Pinpoint the cell where the given text exists, returning its (x, y) midpoint coordinate. 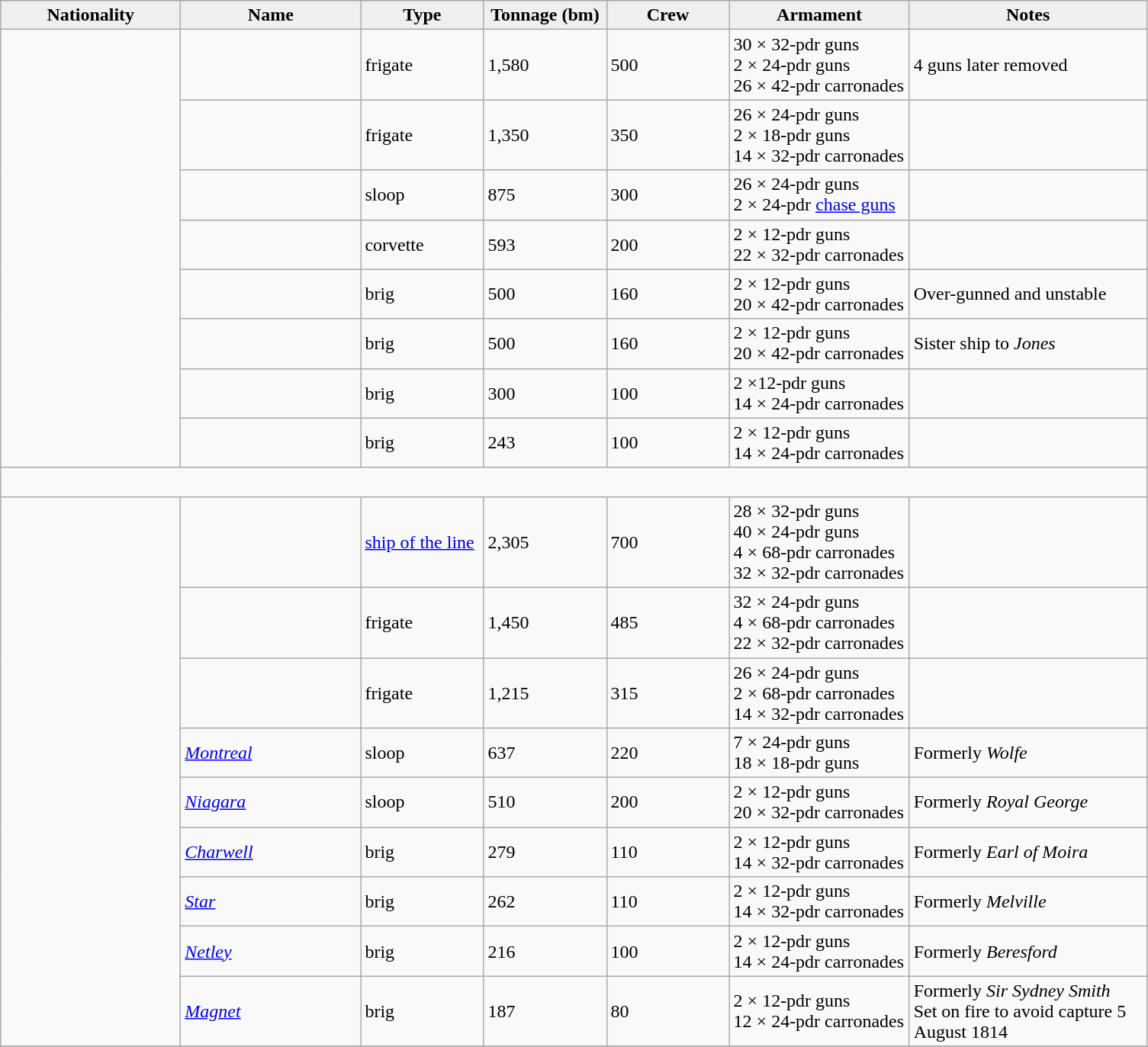
30 × 32-pdr guns2 × 24-pdr guns26 × 42-pdr carronades (819, 65)
Armament (819, 15)
Formerly Wolfe (1028, 753)
Notes (1028, 15)
Name (271, 15)
2 × 12-pdr guns12 × 24-pdr carronades (819, 1011)
2 × 12-pdr guns20 × 32-pdr carronades (819, 802)
Nationality (91, 15)
7 × 24-pdr guns18 × 18-pdr guns (819, 753)
Formerly Sir Sydney SmithSet on fire to avoid capture 5 August 1814 (1028, 1011)
26 × 24-pdr guns2 × 24-pdr chase guns (819, 195)
875 (545, 195)
2 × 12-pdr guns22 × 32-pdr carronades (819, 244)
2 ×12-pdr guns14 × 24-pdr carronades (819, 393)
1,580 (545, 65)
Charwell (271, 853)
ship of the line (423, 541)
216 (545, 952)
32 × 24-pdr guns4 × 68-pdr carronades22 × 32-pdr carronades (819, 622)
1,350 (545, 135)
637 (545, 753)
Tonnage (bm) (545, 15)
315 (668, 692)
80 (668, 1011)
187 (545, 1011)
485 (668, 622)
Star (271, 901)
1,450 (545, 622)
700 (668, 541)
Formerly Melville (1028, 901)
Type (423, 15)
Sister ship to Jones (1028, 343)
2,305 (545, 541)
593 (545, 244)
Crew (668, 15)
Niagara (271, 802)
262 (545, 901)
28 × 32-pdr guns40 × 24-pdr guns4 × 68-pdr carronades32 × 32-pdr carronades (819, 541)
279 (545, 853)
1,215 (545, 692)
Formerly Beresford (1028, 952)
510 (545, 802)
4 guns later removed (1028, 65)
Over-gunned and unstable (1028, 294)
Formerly Earl of Moira (1028, 853)
26 × 24-pdr guns2 × 68-pdr carronades14 × 32-pdr carronades (819, 692)
corvette (423, 244)
Montreal (271, 753)
Formerly Royal George (1028, 802)
26 × 24-pdr guns2 × 18-pdr guns14 × 32-pdr carronades (819, 135)
Netley (271, 952)
Magnet (271, 1011)
350 (668, 135)
243 (545, 442)
220 (668, 753)
